Detect which cell encompasses the target text, then output its (x, y) center coordinate. 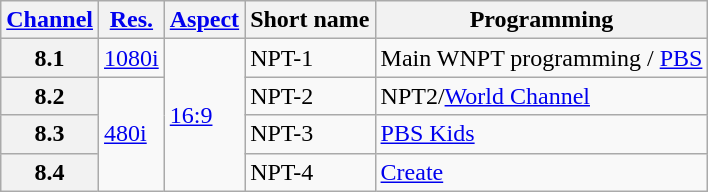
NPT-4 (310, 172)
Short name (310, 20)
8.2 (50, 96)
NPT-2 (310, 96)
8.4 (50, 172)
Create (542, 172)
Main WNPT programming / PBS (542, 58)
16:9 (204, 115)
480i (132, 134)
Channel (50, 20)
NPT2/World Channel (542, 96)
Aspect (204, 20)
PBS Kids (542, 134)
1080i (132, 58)
8.3 (50, 134)
NPT-3 (310, 134)
NPT-1 (310, 58)
Res. (132, 20)
8.1 (50, 58)
Programming (542, 20)
